Find where the given text appears and provide that cell's center as [x, y] coordinate. 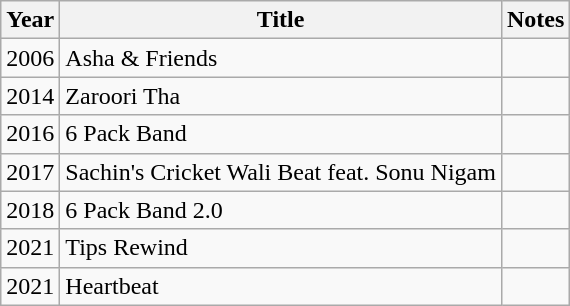
2006 [30, 58]
Title [281, 20]
2016 [30, 134]
Tips Rewind [281, 248]
Notes [535, 20]
Asha & Friends [281, 58]
6 Pack Band 2.0 [281, 210]
Heartbeat [281, 286]
6 Pack Band [281, 134]
Sachin's Cricket Wali Beat feat. Sonu Nigam [281, 172]
2017 [30, 172]
Year [30, 20]
2018 [30, 210]
Zaroori Tha [281, 96]
2014 [30, 96]
